Search for the cell housing the specified text and yield its (x, y) center coordinate. 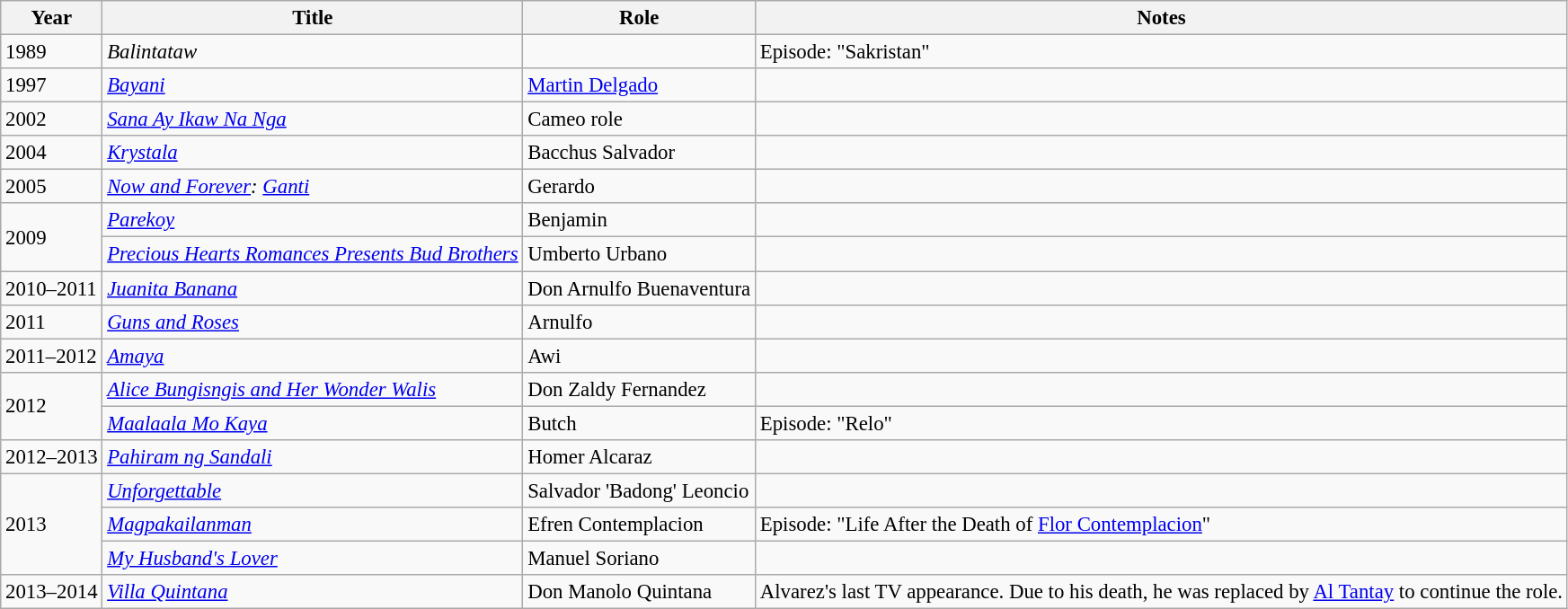
Umberto Urbano (640, 254)
Episode: "Relo" (1162, 423)
Don Manolo Quintana (640, 592)
Pahiram ng Sandali (313, 457)
Title (313, 18)
2011–2012 (52, 356)
2010–2011 (52, 288)
2009 (52, 237)
Gerardo (640, 187)
2002 (52, 119)
Year (52, 18)
Manuel Soriano (640, 558)
Awi (640, 356)
Now and Forever: Ganti (313, 187)
Efren Contemplacion (640, 525)
Benjamin (640, 220)
Alvarez's last TV appearance. Due to his death, he was replaced by Al Tantay to continue the role. (1162, 592)
Homer Alcaraz (640, 457)
Martin Delgado (640, 85)
Amaya (313, 356)
Parekoy (313, 220)
2004 (52, 153)
Butch (640, 423)
Bayani (313, 85)
Unforgettable (313, 490)
Alice Bungisngis and Her Wonder Walis (313, 389)
1997 (52, 85)
Sana Ay Ikaw Na Nga (313, 119)
Don Zaldy Fernandez (640, 389)
2012–2013 (52, 457)
2013–2014 (52, 592)
Bacchus Salvador (640, 153)
Episode: "Life After the Death of Flor Contemplacion" (1162, 525)
Juanita Banana (313, 288)
2013 (52, 525)
Balintataw (313, 52)
Don Arnulfo Buenaventura (640, 288)
Guns and Roses (313, 322)
Arnulfo (640, 322)
My Husband's Lover (313, 558)
Precious Hearts Romances Presents Bud Brothers (313, 254)
Salvador 'Badong' Leoncio (640, 490)
Krystala (313, 153)
1989 (52, 52)
Role (640, 18)
2012 (52, 406)
Maalaala Mo Kaya (313, 423)
Episode: "Sakristan" (1162, 52)
2005 (52, 187)
Cameo role (640, 119)
2011 (52, 322)
Notes (1162, 18)
Magpakailanman (313, 525)
Villa Quintana (313, 592)
